Identify which cell holds the provided text, then report its (X, Y) central coordinate. 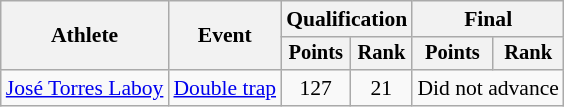
127 (316, 88)
Did not advance (488, 88)
Event (224, 36)
21 (381, 88)
Double trap (224, 88)
Qualification (346, 19)
José Torres Laboy (85, 88)
Athlete (85, 36)
Final (488, 19)
